Capture the cell that displays the provided text and extract its (X, Y) central coordinate. 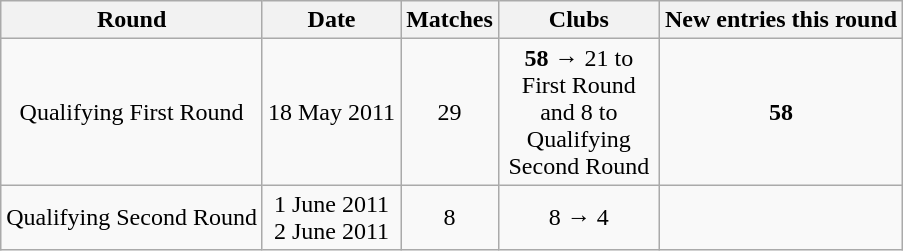
Date (331, 20)
Qualifying First Round (132, 112)
Matches (450, 20)
1 June 2011 2 June 2011 (331, 218)
Round (132, 20)
58 → 21 to First Round and 8 to Qualifying Second Round (578, 112)
8 (450, 218)
18 May 2011 (331, 112)
New entries this round (780, 20)
8 → 4 (578, 218)
29 (450, 112)
Clubs (578, 20)
Qualifying Second Round (132, 218)
58 (780, 112)
